Capture the cell that displays the provided text and extract its [X, Y] central coordinate. 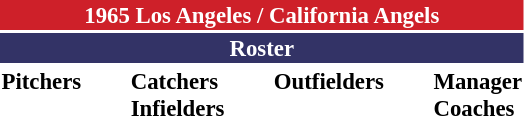
1965 Los Angeles / California Angels [262, 15]
Roster [262, 48]
